For the text-containing cell, return its midpoint in (x, y) coordinate format. 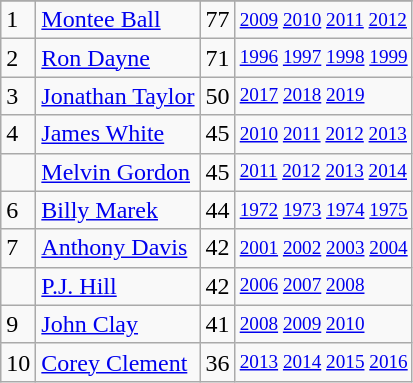
3 (18, 96)
1996 1997 1998 1999 (324, 58)
36 (218, 362)
41 (218, 324)
Jonathan Taylor (118, 96)
50 (218, 96)
2001 2002 2003 2004 (324, 248)
Billy Marek (118, 210)
2011 2012 2013 2014 (324, 172)
Montee Ball (118, 20)
4 (18, 134)
Ron Dayne (118, 58)
2010 2011 2012 2013 (324, 134)
9 (18, 324)
2009 2010 2011 2012 (324, 20)
6 (18, 210)
James White (118, 134)
10 (18, 362)
2008 2009 2010 (324, 324)
P.J. Hill (118, 286)
2017 2018 2019 (324, 96)
John Clay (118, 324)
2006 2007 2008 (324, 286)
77 (218, 20)
2013 2014 2015 2016 (324, 362)
Melvin Gordon (118, 172)
Anthony Davis (118, 248)
1 (18, 20)
71 (218, 58)
7 (18, 248)
44 (218, 210)
2 (18, 58)
1972 1973 1974 1975 (324, 210)
Corey Clement (118, 362)
